Output the (x, y) coordinate of the center of the cell containing the given text.  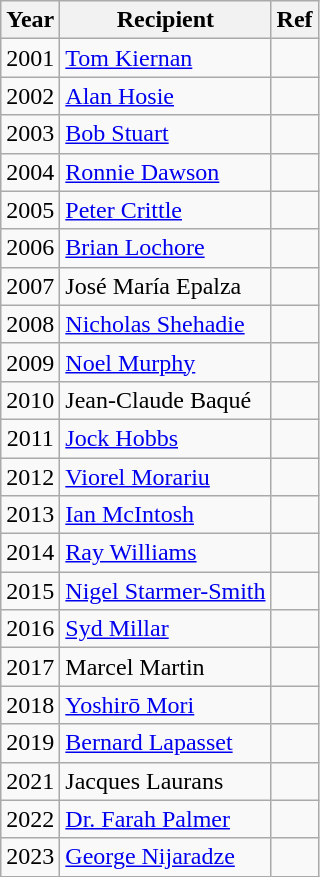
Jacques Laurans (166, 781)
Ray Williams (166, 553)
Ronnie Dawson (166, 172)
2008 (30, 324)
Bernard Lapasset (166, 743)
2017 (30, 667)
2014 (30, 553)
Recipient (166, 20)
2010 (30, 400)
2016 (30, 629)
Tom Kiernan (166, 58)
Year (30, 20)
Viorel Morariu (166, 477)
George Nijaradze (166, 857)
Dr. Farah Palmer (166, 819)
Ref (294, 20)
Bob Stuart (166, 134)
2022 (30, 819)
2012 (30, 477)
Jean-Claude Baqué (166, 400)
Marcel Martin (166, 667)
Nicholas Shehadie (166, 324)
Brian Lochore (166, 248)
2011 (30, 438)
2002 (30, 96)
2003 (30, 134)
José María Epalza (166, 286)
2019 (30, 743)
2007 (30, 286)
2001 (30, 58)
Alan Hosie (166, 96)
Nigel Starmer-Smith (166, 591)
2015 (30, 591)
2023 (30, 857)
Syd Millar (166, 629)
2005 (30, 210)
Jock Hobbs (166, 438)
2006 (30, 248)
2021 (30, 781)
2018 (30, 705)
2013 (30, 515)
Yoshirō Mori (166, 705)
Peter Crittle (166, 210)
2009 (30, 362)
2004 (30, 172)
Ian McIntosh (166, 515)
Noel Murphy (166, 362)
